For the text-containing cell, return its midpoint in (X, Y) coordinate format. 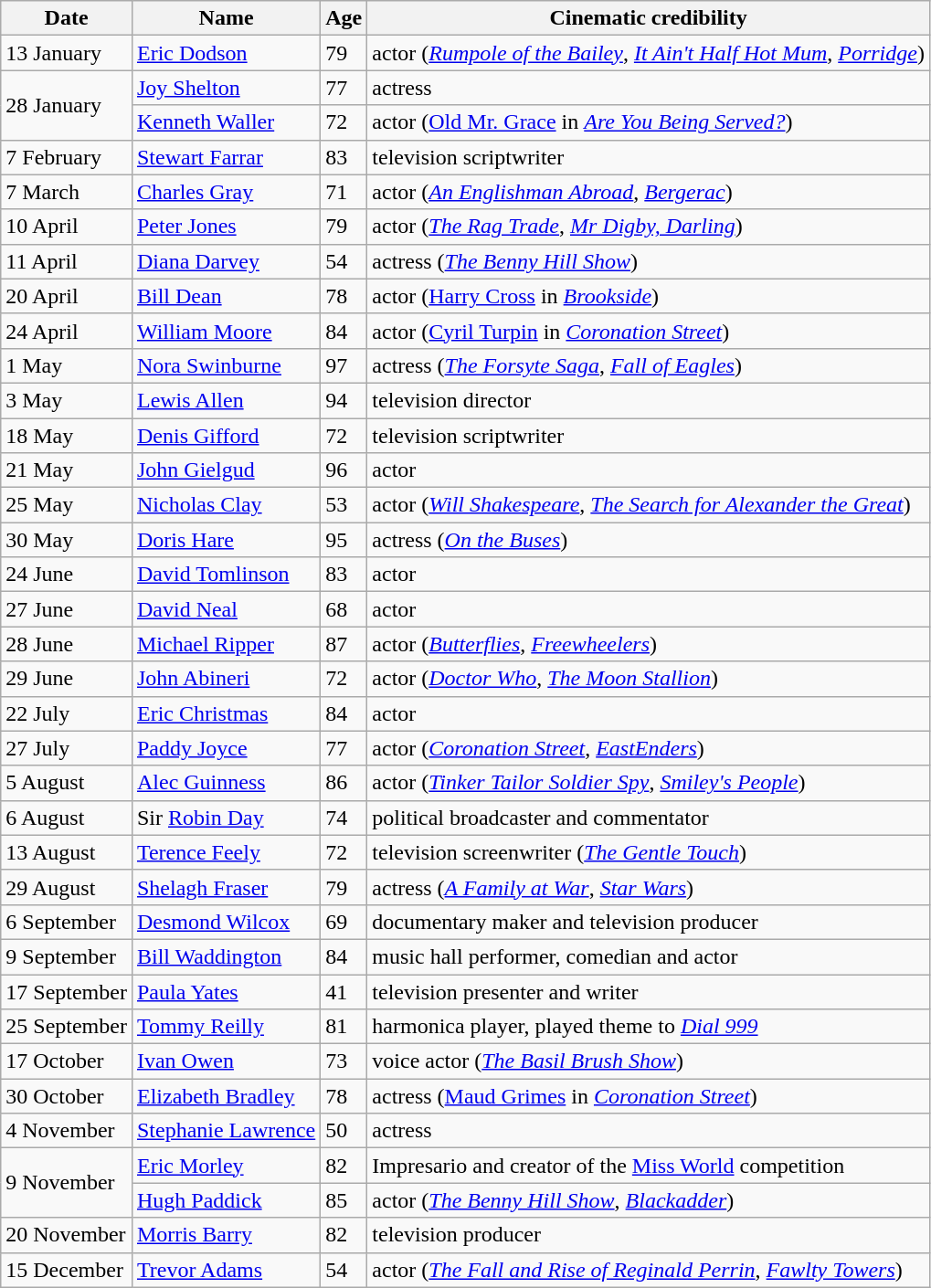
Peter Jones (226, 227)
22 July (67, 713)
television presenter and writer (649, 991)
Charles Gray (226, 192)
Name (226, 18)
25 September (67, 1027)
Hugh Paddick (226, 1200)
Joy Shelton (226, 88)
Michael Ripper (226, 644)
9 November (67, 1183)
William Moore (226, 331)
actor (Tinker Tailor Soldier Spy, Smiley's People) (649, 783)
13 August (67, 852)
David Tomlinson (226, 575)
85 (344, 1200)
71 (344, 192)
music hall performer, comedian and actor (649, 956)
actor (Doctor Who, The Moon Stallion) (649, 679)
Ivan Owen (226, 1061)
Morris Barry (226, 1235)
Nicholas Clay (226, 505)
7 March (67, 192)
41 (344, 991)
actor (Harry Cross in Brookside) (649, 296)
1 May (67, 365)
74 (344, 818)
30 May (67, 540)
17 October (67, 1061)
actress (Maud Grimes in Coronation Street) (649, 1096)
95 (344, 540)
actor (Will Shakespeare, The Search for Alexander the Great) (649, 505)
7 February (67, 157)
Paula Yates (226, 991)
actor (The Rag Trade, Mr Digby, Darling) (649, 227)
24 June (67, 575)
11 April (67, 261)
actress (The Benny Hill Show) (649, 261)
David Neal (226, 609)
Bill Dean (226, 296)
Lewis Allen (226, 400)
27 June (67, 609)
Tommy Reilly (226, 1027)
17 September (67, 991)
9 September (67, 956)
Age (344, 18)
Doris Hare (226, 540)
30 October (67, 1096)
John Gielgud (226, 470)
Eric Dodson (226, 53)
25 May (67, 505)
John Abineri (226, 679)
10 April (67, 227)
documentary maker and television producer (649, 922)
Shelagh Fraser (226, 887)
53 (344, 505)
Alec Guinness (226, 783)
6 August (67, 818)
television producer (649, 1235)
Terence Feely (226, 852)
50 (344, 1131)
Stephanie Lawrence (226, 1131)
actor (The Benny Hill Show, Blackadder) (649, 1200)
Impresario and creator of the Miss World competition (649, 1166)
actor (Coronation Street, EastEnders) (649, 748)
actor (Butterflies, Freewheelers) (649, 644)
actor (Old Mr. Grace in Are You Being Served?) (649, 122)
Date (67, 18)
Bill Waddington (226, 956)
21 May (67, 470)
97 (344, 365)
4 November (67, 1131)
73 (344, 1061)
television director (649, 400)
Cinematic credibility (649, 18)
harmonica player, played theme to Dial 999 (649, 1027)
28 June (67, 644)
29 August (67, 887)
28 January (67, 105)
actress (On the Buses) (649, 540)
15 December (67, 1270)
96 (344, 470)
Elizabeth Bradley (226, 1096)
actor (Rumpole of the Bailey, It Ain't Half Hot Mum, Porridge) (649, 53)
actress (The Forsyte Saga, Fall of Eagles) (649, 365)
6 September (67, 922)
Paddy Joyce (226, 748)
Denis Gifford (226, 436)
29 June (67, 679)
voice actor (The Basil Brush Show) (649, 1061)
68 (344, 609)
Trevor Adams (226, 1270)
69 (344, 922)
television screenwriter (The Gentle Touch) (649, 852)
5 August (67, 783)
actor (Cyril Turpin in Coronation Street) (649, 331)
actress (A Family at War, Star Wars) (649, 887)
20 April (67, 296)
87 (344, 644)
13 January (67, 53)
Eric Morley (226, 1166)
Stewart Farrar (226, 157)
Eric Christmas (226, 713)
81 (344, 1027)
Desmond Wilcox (226, 922)
actor (The Fall and Rise of Reginald Perrin, Fawlty Towers) (649, 1270)
actor (An Englishman Abroad, Bergerac) (649, 192)
24 April (67, 331)
Diana Darvey (226, 261)
political broadcaster and commentator (649, 818)
86 (344, 783)
94 (344, 400)
18 May (67, 436)
Nora Swinburne (226, 365)
Sir Robin Day (226, 818)
27 July (67, 748)
20 November (67, 1235)
3 May (67, 400)
Kenneth Waller (226, 122)
